For the text-containing cell, return its midpoint in (X, Y) coordinate format. 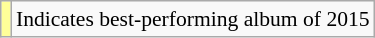
Indicates best-performing album of 2015 (193, 19)
